Pinpoint the cell where the given text exists, returning its [x, y] midpoint coordinate. 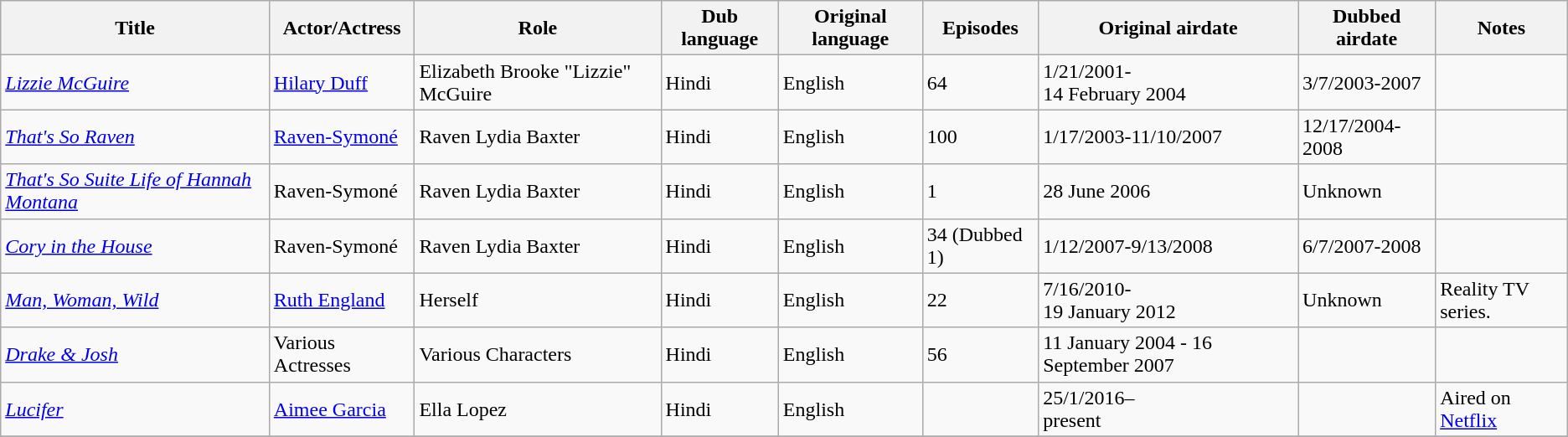
Dubbed airdate [1367, 28]
6/7/2007-2008 [1367, 246]
7/16/2010-19 January 2012 [1168, 300]
Dub language [720, 28]
Drake & Josh [136, 355]
100 [980, 137]
Various Characters [538, 355]
Man, Woman, Wild [136, 300]
Ruth England [342, 300]
1/12/2007-9/13/2008 [1168, 246]
Cory in the House [136, 246]
Reality TV series. [1502, 300]
Role [538, 28]
1 [980, 191]
56 [980, 355]
11 January 2004 - 16 September 2007 [1168, 355]
34 (Dubbed 1) [980, 246]
25/1/2016–present [1168, 409]
Herself [538, 300]
1/17/2003-11/10/2007 [1168, 137]
That's So Suite Life of Hannah Montana [136, 191]
Lizzie McGuire [136, 82]
Episodes [980, 28]
Aired on Netflix [1502, 409]
Hilary Duff [342, 82]
Original airdate [1168, 28]
Lucifer [136, 409]
Aimee Garcia [342, 409]
Elizabeth Brooke "Lizzie" McGuire [538, 82]
Notes [1502, 28]
22 [980, 300]
12/17/2004-2008 [1367, 137]
Various Actresses [342, 355]
Actor/Actress [342, 28]
1/21/2001-14 February 2004 [1168, 82]
3/7/2003-2007 [1367, 82]
28 June 2006 [1168, 191]
Original language [850, 28]
Ella Lopez [538, 409]
64 [980, 82]
That's So Raven [136, 137]
Title [136, 28]
